Return the (X, Y) coordinate for the center point of the cell that contains the specified text.  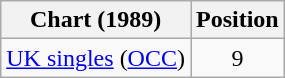
Position (237, 20)
Chart (1989) (96, 20)
9 (237, 58)
UK singles (OCC) (96, 58)
